From the cell containing the given text, extract its center point as (X, Y) coordinate. 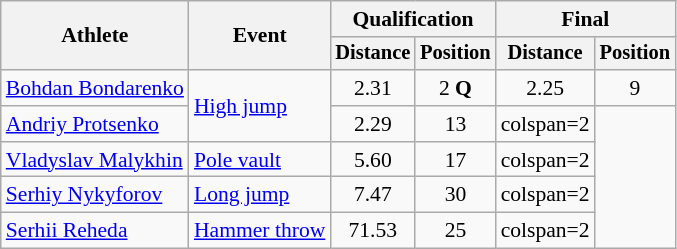
Andriy Protsenko (95, 124)
9 (635, 88)
Serhiy Nykyforov (95, 195)
High jump (260, 106)
13 (455, 124)
Athlete (95, 36)
2.29 (372, 124)
Pole vault (260, 160)
71.53 (372, 231)
Vladyslav Malykhin (95, 160)
30 (455, 195)
Serhii Reheda (95, 231)
Bohdan Bondarenko (95, 88)
25 (455, 231)
Qualification (412, 19)
Final (586, 19)
2.25 (546, 88)
Event (260, 36)
2.31 (372, 88)
2 Q (455, 88)
5.60 (372, 160)
17 (455, 160)
7.47 (372, 195)
Long jump (260, 195)
Hammer throw (260, 231)
